Identify which cell holds the provided text, then report its [X, Y] central coordinate. 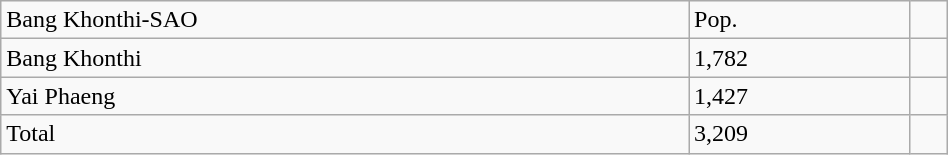
Pop. [800, 20]
Bang Khonthi [345, 58]
Yai Phaeng [345, 96]
1,427 [800, 96]
Bang Khonthi-SAO [345, 20]
3,209 [800, 134]
1,782 [800, 58]
Total [345, 134]
